Output the [x, y] coordinate of the center of the cell containing the given text.  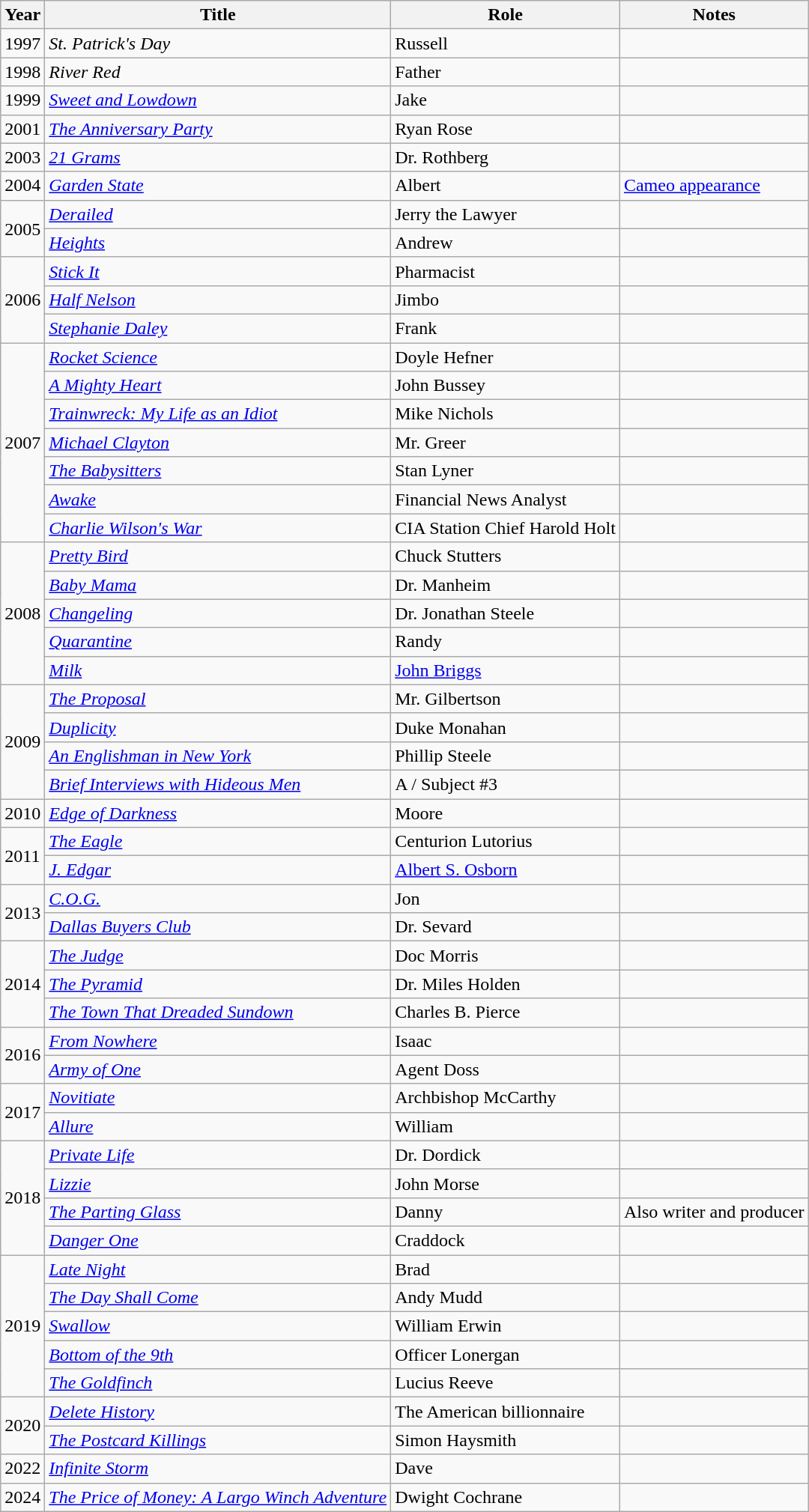
Rocket Science [218, 357]
Danny [506, 1212]
River Red [218, 72]
2024 [22, 1497]
Jon [506, 899]
The Postcard Killings [218, 1440]
2003 [22, 157]
Jimbo [506, 300]
Stephanie Daley [218, 328]
2001 [22, 129]
Dwight Cochrane [506, 1497]
2005 [22, 228]
From Nowhere [218, 1041]
Mike Nichols [506, 414]
Changeling [218, 613]
1997 [22, 43]
A Mighty Heart [218, 386]
Notes [714, 15]
Bottom of the 9th [218, 1355]
Agent Doss [506, 1069]
Duplicity [218, 727]
Sweet and Lowdown [218, 100]
Jerry the Lawyer [506, 214]
Frank [506, 328]
The Babysitters [218, 471]
Duke Monahan [506, 727]
Michael Clayton [218, 443]
Albert [506, 186]
Year [22, 15]
William [506, 1126]
Also writer and producer [714, 1212]
CIA Station Chief Harold Holt [506, 528]
Cameo appearance [714, 186]
Pretty Bird [218, 556]
21 Grams [218, 157]
Lucius Reeve [506, 1383]
Private Life [218, 1155]
John Bussey [506, 386]
Mr. Greer [506, 443]
Awake [218, 500]
The Day Shall Come [218, 1298]
2011 [22, 856]
Doc Morris [506, 956]
Charles B. Pierce [506, 1012]
2016 [22, 1055]
2018 [22, 1197]
Dr. Manheim [506, 585]
Russell [506, 43]
2009 [22, 741]
Centurion Lutorius [506, 842]
Garden State [218, 186]
Milk [218, 670]
Dr. Miles Holden [506, 984]
Mr. Gilbertson [506, 699]
The American billionnaire [506, 1412]
Dallas Buyers Club [218, 927]
2022 [22, 1469]
1998 [22, 72]
An Englishman in New York [218, 756]
The Eagle [218, 842]
Chuck Stutters [506, 556]
St. Patrick's Day [218, 43]
Archbishop McCarthy [506, 1098]
The Price of Money: A Largo Winch Adventure [218, 1497]
The Anniversary Party [218, 129]
Dr. Rothberg [506, 157]
J. Edgar [218, 870]
2010 [22, 813]
Half Nelson [218, 300]
2013 [22, 913]
The Pyramid [218, 984]
Dr. Dordick [506, 1155]
Brad [506, 1269]
Financial News Analyst [506, 500]
Moore [506, 813]
The Goldfinch [218, 1383]
Army of One [218, 1069]
Quarantine [218, 642]
C.O.G. [218, 899]
The Judge [218, 956]
2007 [22, 443]
Albert S. Osborn [506, 870]
Derailed [218, 214]
Charlie Wilson's War [218, 528]
Stick It [218, 271]
Novitiate [218, 1098]
2014 [22, 984]
Andy Mudd [506, 1298]
John Briggs [506, 670]
1999 [22, 100]
Title [218, 15]
Late Night [218, 1269]
Simon Haysmith [506, 1440]
Trainwreck: My Life as an Idiot [218, 414]
The Parting Glass [218, 1212]
Role [506, 15]
Allure [218, 1126]
The Town That Dreaded Sundown [218, 1012]
The Proposal [218, 699]
2006 [22, 300]
Swallow [218, 1326]
Dr. Jonathan Steele [506, 613]
Edge of Darkness [218, 813]
Heights [218, 243]
Jake [506, 100]
Father [506, 72]
Craddock [506, 1240]
2008 [22, 613]
Brief Interviews with Hideous Men [218, 784]
2017 [22, 1112]
Randy [506, 642]
Stan Lyner [506, 471]
A / Subject #3 [506, 784]
Delete History [218, 1412]
Infinite Storm [218, 1469]
Lizzie [218, 1183]
2004 [22, 186]
Pharmacist [506, 271]
William Erwin [506, 1326]
Officer Lonergan [506, 1355]
Dr. Sevard [506, 927]
Doyle Hefner [506, 357]
Dave [506, 1469]
2019 [22, 1326]
Phillip Steele [506, 756]
John Morse [506, 1183]
Ryan Rose [506, 129]
2020 [22, 1426]
Andrew [506, 243]
Danger One [218, 1240]
Baby Mama [218, 585]
Isaac [506, 1041]
